Capture the cell that displays the provided text and extract its (x, y) central coordinate. 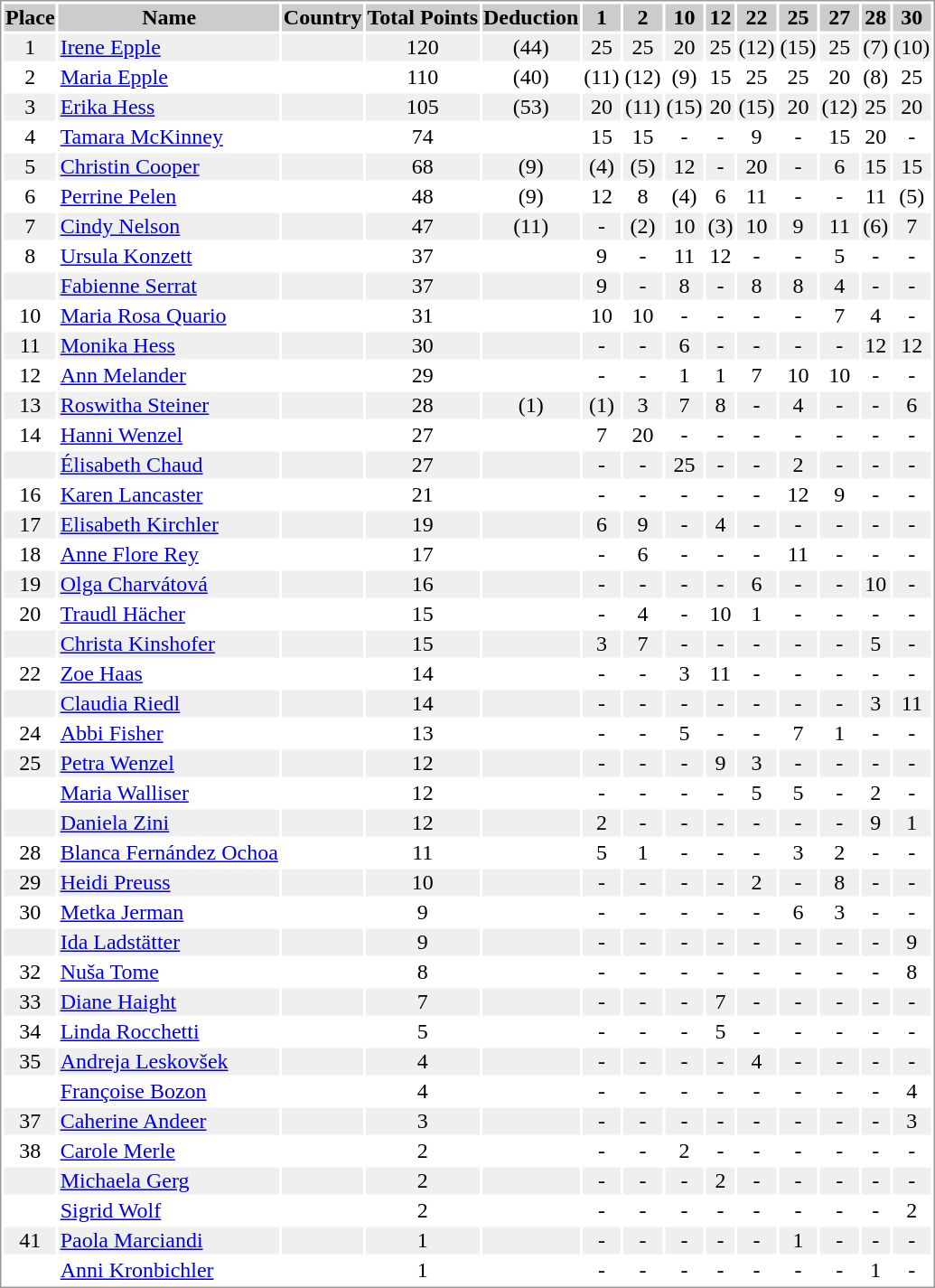
105 (423, 108)
Andreja Leskovšek (169, 1062)
Maria Walliser (169, 793)
Daniela Zini (169, 823)
68 (423, 167)
Deduction (531, 17)
Abbi Fisher (169, 733)
Heidi Preuss (169, 883)
(6) (876, 227)
Zoe Haas (169, 673)
120 (423, 48)
Perrine Pelen (169, 196)
47 (423, 227)
Paola Marciandi (169, 1241)
(53) (531, 108)
Fabienne Serrat (169, 287)
(8) (876, 77)
Ann Melander (169, 375)
Diane Haight (169, 1002)
(3) (721, 227)
(40) (531, 77)
18 (30, 554)
Carole Merle (169, 1151)
Christin Cooper (169, 167)
Blanca Fernández Ochoa (169, 852)
Hanni Wenzel (169, 435)
Olga Charvátová (169, 585)
(2) (643, 227)
Maria Rosa Quario (169, 315)
Place (30, 17)
Anni Kronbichler (169, 1270)
Ida Ladstätter (169, 943)
32 (30, 972)
Elisabeth Kirchler (169, 525)
41 (30, 1241)
Caherine Andeer (169, 1122)
33 (30, 1002)
Claudia Riedl (169, 704)
Tamara McKinney (169, 136)
Sigrid Wolf (169, 1210)
Roswitha Steiner (169, 406)
Petra Wenzel (169, 764)
34 (30, 1031)
Ursula Konzett (169, 256)
31 (423, 315)
Total Points (423, 17)
(44) (531, 48)
(7) (876, 48)
Erika Hess (169, 108)
35 (30, 1062)
(10) (912, 48)
48 (423, 196)
Country (323, 17)
Name (169, 17)
Anne Flore Rey (169, 554)
Monika Hess (169, 346)
21 (423, 494)
Nuša Tome (169, 972)
Cindy Nelson (169, 227)
74 (423, 136)
110 (423, 77)
Élisabeth Chaud (169, 465)
Irene Epple (169, 48)
Karen Lancaster (169, 494)
Maria Epple (169, 77)
Linda Rocchetti (169, 1031)
Michaela Gerg (169, 1181)
Françoise Bozon (169, 1091)
Christa Kinshofer (169, 644)
Metka Jerman (169, 912)
Traudl Hächer (169, 614)
38 (30, 1151)
24 (30, 733)
